For the text-containing cell, return its midpoint in [x, y] coordinate format. 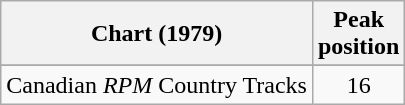
16 [358, 85]
Chart (1979) [157, 34]
Peakposition [358, 34]
Canadian RPM Country Tracks [157, 85]
